Search for the cell housing the specified text and yield its (x, y) center coordinate. 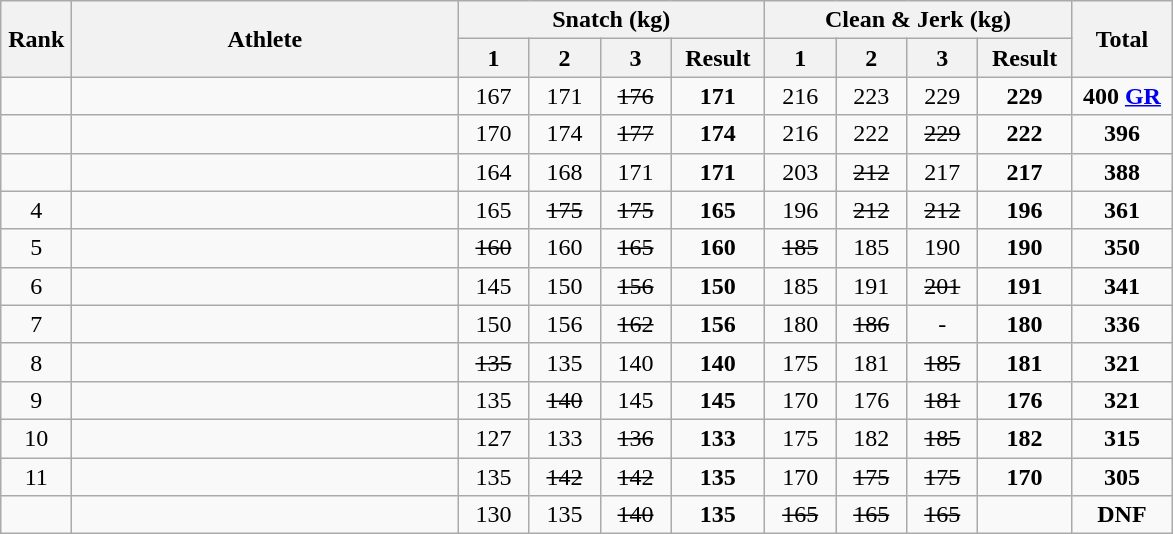
201 (942, 286)
- (942, 324)
4 (36, 210)
388 (1122, 172)
11 (36, 477)
168 (564, 172)
177 (636, 134)
9 (36, 400)
164 (494, 172)
8 (36, 362)
305 (1122, 477)
5 (36, 248)
341 (1122, 286)
186 (872, 324)
DNF (1122, 515)
Snatch (kg) (612, 20)
7 (36, 324)
162 (636, 324)
400 GR (1122, 96)
10 (36, 438)
361 (1122, 210)
136 (636, 438)
Total (1122, 39)
127 (494, 438)
336 (1122, 324)
223 (872, 96)
396 (1122, 134)
167 (494, 96)
350 (1122, 248)
Rank (36, 39)
203 (800, 172)
130 (494, 515)
6 (36, 286)
315 (1122, 438)
Athlete (265, 39)
Clean & Jerk (kg) (918, 20)
